Scan for the cell matching the given text and deliver its [x, y] coordinate at center. 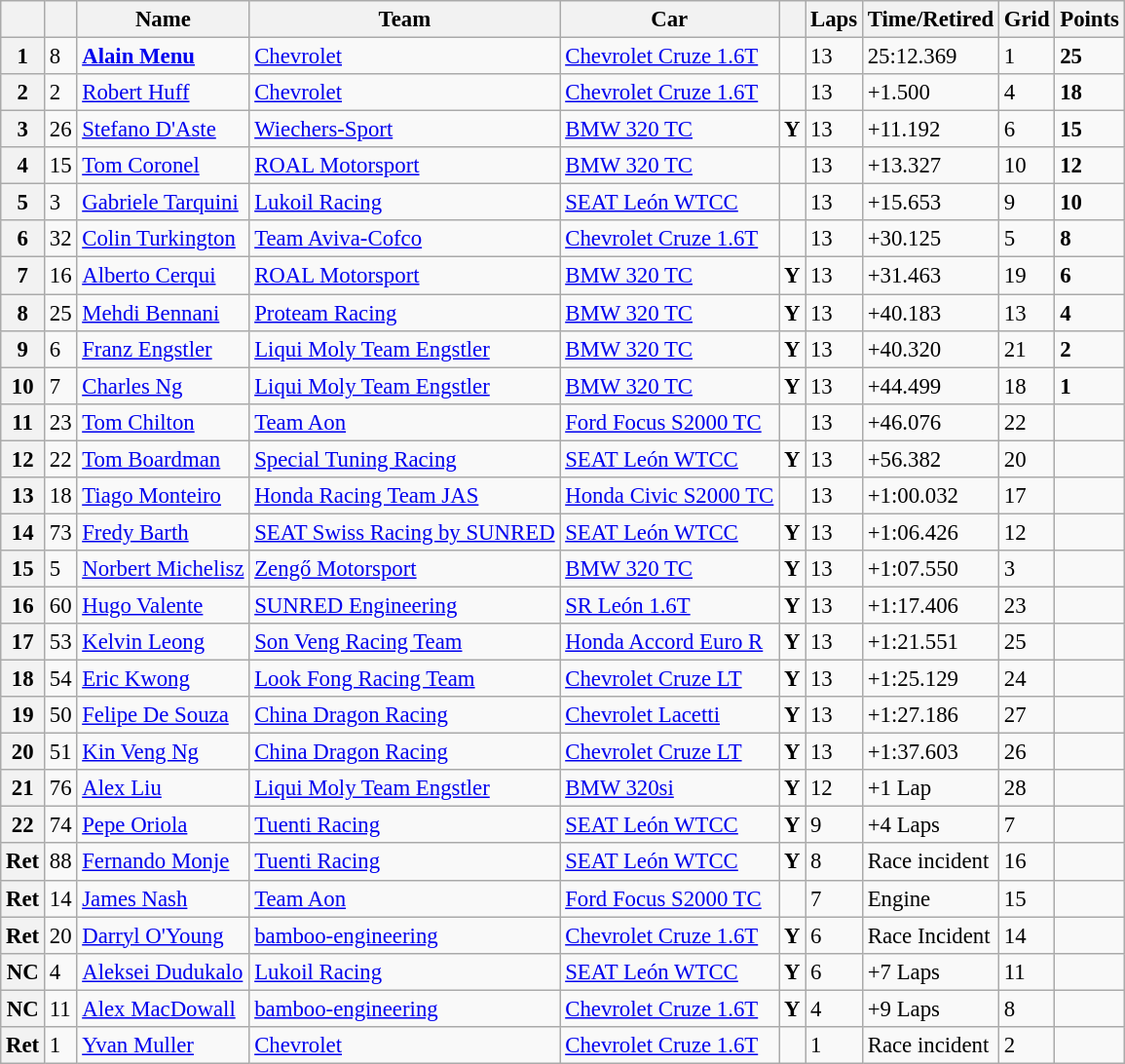
+46.076 [930, 422]
Pepe Oriola [164, 825]
Zengő Motorsport [405, 569]
Time/Retired [930, 19]
Colin Turkington [164, 239]
+4 Laps [930, 825]
Car [670, 19]
Wiechers-Sport [405, 130]
Stefano D'Aste [164, 130]
60 [60, 605]
Darryl O'Young [164, 935]
+1:21.551 [930, 642]
+31.463 [930, 276]
+13.327 [930, 166]
Hugo Valente [164, 605]
+1:00.032 [930, 496]
Tom Chilton [164, 422]
James Nash [164, 898]
+44.499 [930, 386]
+1:27.186 [930, 715]
Aleksei Dudukalo [164, 971]
Special Tuning Racing [405, 459]
Tiago Monteiro [164, 496]
+40.320 [930, 349]
Team Aviva-Cofco [405, 239]
32 [60, 239]
Fredy Barth [164, 532]
+1.500 [930, 93]
Points [1089, 19]
+1:07.550 [930, 569]
SEAT Swiss Racing by SUNRED [405, 532]
+7 Laps [930, 971]
Engine [930, 898]
Chevrolet Lacetti [670, 715]
Eric Kwong [164, 679]
Proteam Racing [405, 313]
74 [60, 825]
76 [60, 788]
SR León 1.6T [670, 605]
Gabriele Tarquini [164, 203]
+56.382 [930, 459]
Laps [834, 19]
Look Fong Racing Team [405, 679]
25:12.369 [930, 57]
24 [1027, 679]
50 [60, 715]
Robert Huff [164, 93]
Honda Civic S2000 TC [670, 496]
Tom Boardman [164, 459]
+9 Laps [930, 1008]
+1:37.603 [930, 752]
Alain Menu [164, 57]
Fernando Monje [164, 862]
27 [1027, 715]
Alex MacDowall [164, 1008]
Name [164, 19]
BMW 320si [670, 788]
Alex Liu [164, 788]
Tom Coronel [164, 166]
54 [60, 679]
+15.653 [930, 203]
Honda Racing Team JAS [405, 496]
+11.192 [930, 130]
88 [60, 862]
Grid [1027, 19]
Mehdi Bennani [164, 313]
Kin Veng Ng [164, 752]
Franz Engstler [164, 349]
Son Veng Racing Team [405, 642]
+1:06.426 [930, 532]
Kelvin Leong [164, 642]
+1:17.406 [930, 605]
Yvan Muller [164, 1045]
51 [60, 752]
Team [405, 19]
Norbert Michelisz [164, 569]
Alberto Cerqui [164, 276]
+1:25.129 [930, 679]
53 [60, 642]
+40.183 [930, 313]
Felipe De Souza [164, 715]
SUNRED Engineering [405, 605]
+30.125 [930, 239]
+1 Lap [930, 788]
Charles Ng [164, 386]
Honda Accord Euro R [670, 642]
Race Incident [930, 935]
73 [60, 532]
28 [1027, 788]
